Return the [X, Y] coordinate for the center point of the cell that contains the specified text.  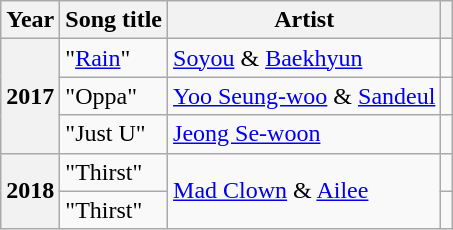
Mad Clown & Ailee [304, 191]
"Rain" [114, 58]
Soyou & Baekhyun [304, 58]
2018 [30, 191]
Artist [304, 20]
Yoo Seung-woo & Sandeul [304, 96]
Jeong Se-woon [304, 134]
"Just U" [114, 134]
Song title [114, 20]
Year [30, 20]
"Oppa" [114, 96]
2017 [30, 96]
